Determine the (X, Y) coordinate at the center of the cell enclosing the given text.  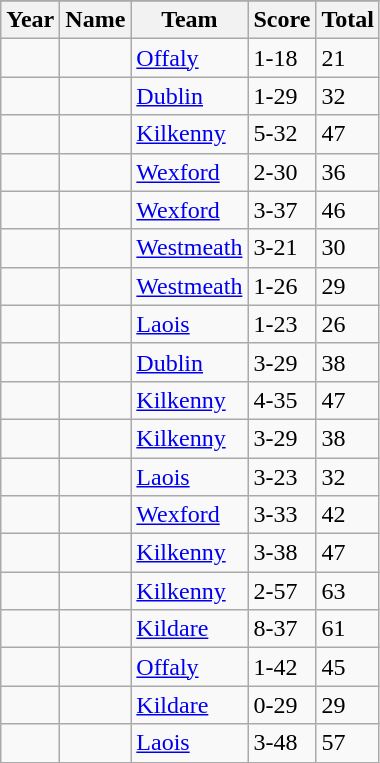
3-38 (282, 553)
1-18 (282, 58)
Name (96, 20)
61 (348, 629)
46 (348, 210)
3-33 (282, 515)
3-23 (282, 477)
21 (348, 58)
2-57 (282, 591)
45 (348, 667)
Team (190, 20)
8-37 (282, 629)
1-42 (282, 667)
5-32 (282, 134)
1-29 (282, 96)
0-29 (282, 705)
Total (348, 20)
Score (282, 20)
57 (348, 743)
1-23 (282, 324)
2-30 (282, 172)
1-26 (282, 286)
3-37 (282, 210)
Year (30, 20)
3-21 (282, 248)
3-48 (282, 743)
36 (348, 172)
4-35 (282, 400)
63 (348, 591)
30 (348, 248)
26 (348, 324)
42 (348, 515)
